Find where the given text appears and provide that cell's center as (X, Y) coordinate. 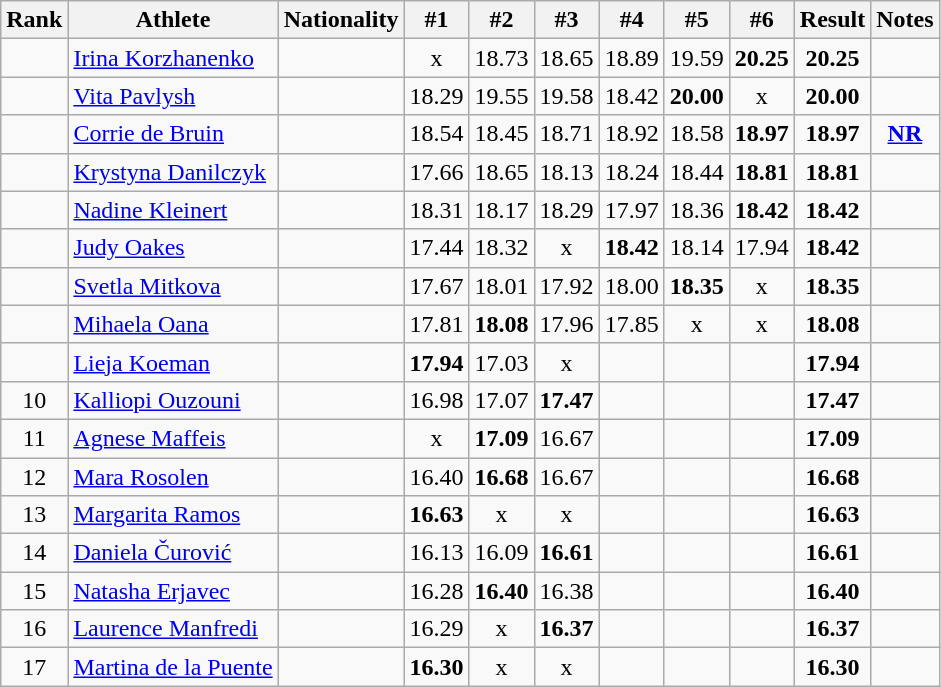
17.85 (632, 324)
16 (34, 629)
18.89 (632, 58)
Natasha Erjavec (173, 591)
Svetla Mitkova (173, 286)
18.58 (696, 134)
16.29 (436, 629)
11 (34, 438)
16.13 (436, 553)
17.07 (502, 400)
Nadine Kleinert (173, 210)
17.81 (436, 324)
Vita Pavlysh (173, 96)
18.73 (502, 58)
Notes (905, 20)
Athlete (173, 20)
13 (34, 515)
Krystyna Danilczyk (173, 172)
19.58 (566, 96)
12 (34, 477)
17.67 (436, 286)
#2 (502, 20)
17 (34, 667)
18.32 (502, 248)
Martina de la Puente (173, 667)
#5 (696, 20)
Daniela Čurović (173, 553)
19.59 (696, 58)
18.31 (436, 210)
17.66 (436, 172)
10 (34, 400)
#6 (762, 20)
18.71 (566, 134)
18.44 (696, 172)
18.45 (502, 134)
18.17 (502, 210)
Result (832, 20)
Corrie de Bruin (173, 134)
17.96 (566, 324)
18.13 (566, 172)
Kalliopi Ouzouni (173, 400)
15 (34, 591)
#4 (632, 20)
Lieja Koeman (173, 362)
14 (34, 553)
16.38 (566, 591)
Agnese Maffeis (173, 438)
17.44 (436, 248)
16.28 (436, 591)
Judy Oakes (173, 248)
NR (905, 134)
16.98 (436, 400)
18.92 (632, 134)
18.14 (696, 248)
Rank (34, 20)
Nationality (341, 20)
Margarita Ramos (173, 515)
Mihaela Oana (173, 324)
Mara Rosolen (173, 477)
18.01 (502, 286)
18.36 (696, 210)
#1 (436, 20)
Irina Korzhanenko (173, 58)
18.00 (632, 286)
#3 (566, 20)
17.92 (566, 286)
18.54 (436, 134)
18.24 (632, 172)
19.55 (502, 96)
Laurence Manfredi (173, 629)
17.97 (632, 210)
16.09 (502, 553)
17.03 (502, 362)
